Return the (X, Y) coordinate for the center point of the cell that contains the specified text.  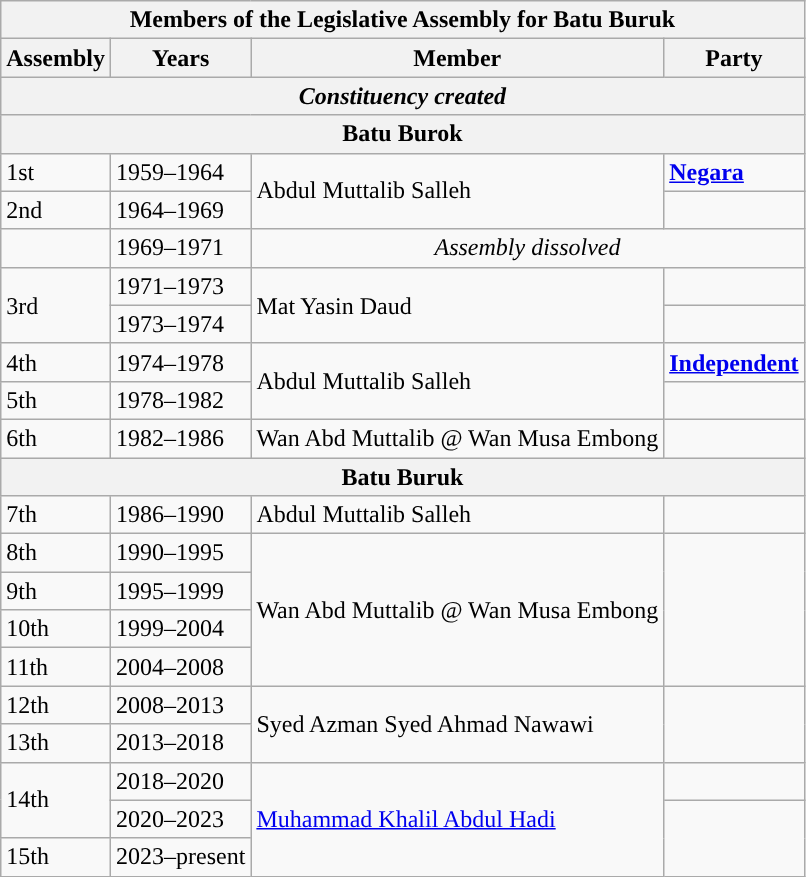
1969–1971 (180, 248)
1974–1978 (180, 362)
1982–1986 (180, 438)
5th (56, 400)
1959–1964 (180, 172)
Muhammad Khalil Abdul Hadi (458, 819)
7th (56, 515)
10th (56, 629)
2023–present (180, 857)
1964–1969 (180, 210)
Batu Burok (402, 134)
Assembly dissolved (528, 248)
Members of the Legislative Assembly for Batu Buruk (402, 20)
2008–2013 (180, 705)
1973–1974 (180, 324)
2nd (56, 210)
11th (56, 667)
12th (56, 705)
8th (56, 553)
1978–1982 (180, 400)
Member (458, 58)
Negara (734, 172)
Syed Azman Syed Ahmad Nawawi (458, 724)
13th (56, 743)
Mat Yasin Daud (458, 305)
1999–2004 (180, 629)
Years (180, 58)
Party (734, 58)
1st (56, 172)
9th (56, 591)
Batu Buruk (402, 477)
14th (56, 800)
3rd (56, 305)
1986–1990 (180, 515)
2004–2008 (180, 667)
6th (56, 438)
2013–2018 (180, 743)
4th (56, 362)
15th (56, 857)
1990–1995 (180, 553)
Assembly (56, 58)
2018–2020 (180, 781)
2020–2023 (180, 819)
Independent (734, 362)
Constituency created (402, 96)
1995–1999 (180, 591)
1971–1973 (180, 286)
